Provide the [X, Y] coordinate of the cell's center where the given text is located.  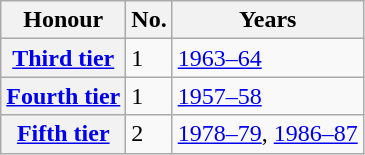
Honour [64, 20]
1978–79, 1986–87 [268, 134]
2 [149, 134]
Years [268, 20]
1963–64 [268, 58]
No. [149, 20]
Fifth tier [64, 134]
1957–58 [268, 96]
Third tier [64, 58]
Fourth tier [64, 96]
